Detect which cell encompasses the target text, then output its (X, Y) center coordinate. 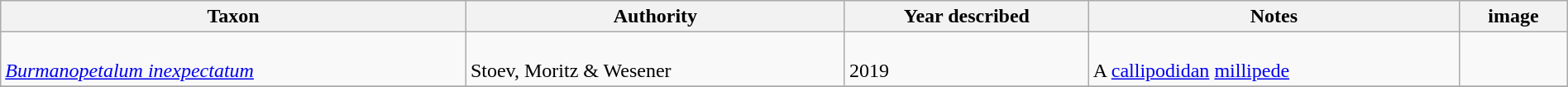
image (1513, 17)
Taxon (233, 17)
A callipodidan millipede (1274, 60)
2019 (966, 60)
Stoev, Moritz & Wesener (655, 60)
Authority (655, 17)
Notes (1274, 17)
Burmanopetalum inexpectatum (233, 60)
Year described (966, 17)
